From the cell containing the given text, extract its center point as (x, y) coordinate. 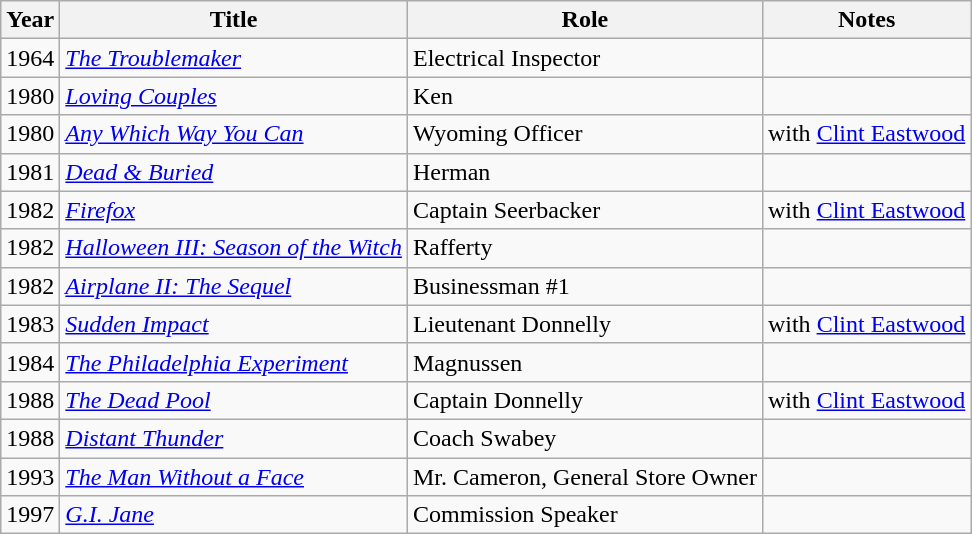
Notes (866, 20)
Lieutenant Donnelly (584, 324)
Mr. Cameron, General Store Owner (584, 477)
1984 (30, 362)
Rafferty (584, 248)
Captain Donnelly (584, 400)
1981 (30, 172)
1983 (30, 324)
Airplane II: The Sequel (234, 286)
Role (584, 20)
Distant Thunder (234, 438)
The Dead Pool (234, 400)
1993 (30, 477)
The Man Without a Face (234, 477)
Firefox (234, 210)
Commission Speaker (584, 515)
Coach Swabey (584, 438)
Captain Seerbacker (584, 210)
Halloween III: Season of the Witch (234, 248)
1997 (30, 515)
1964 (30, 58)
Wyoming Officer (584, 134)
Dead & Buried (234, 172)
Loving Couples (234, 96)
Herman (584, 172)
Title (234, 20)
The Philadelphia Experiment (234, 362)
G.I. Jane (234, 515)
Magnussen (584, 362)
Ken (584, 96)
The Troublemaker (234, 58)
Any Which Way You Can (234, 134)
Sudden Impact (234, 324)
Year (30, 20)
Electrical Inspector (584, 58)
Businessman #1 (584, 286)
